Identify which cell holds the provided text, then report its (X, Y) central coordinate. 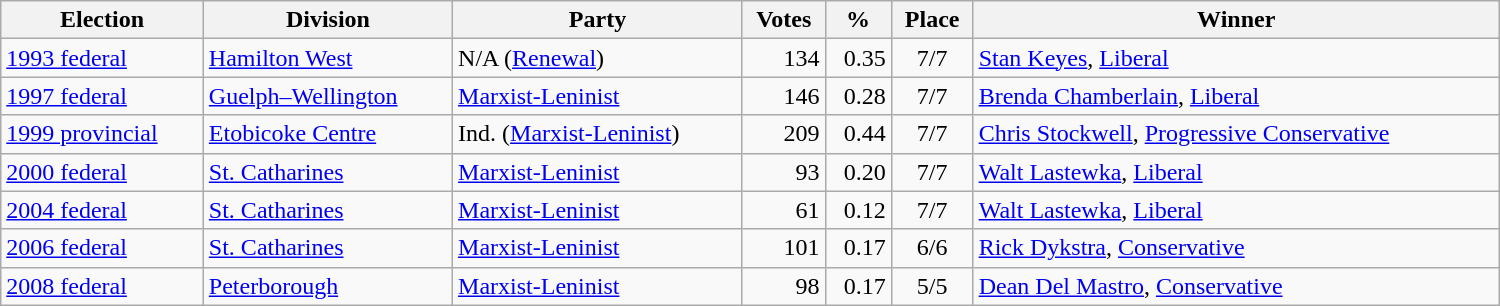
146 (784, 96)
Chris Stockwell, Progressive Conservative (1236, 134)
93 (784, 172)
6/6 (932, 248)
% (858, 20)
2000 federal (102, 172)
61 (784, 210)
Party (598, 20)
134 (784, 58)
Peterborough (328, 286)
Dean Del Mastro, Conservative (1236, 286)
1993 federal (102, 58)
0.28 (858, 96)
2004 federal (102, 210)
0.44 (858, 134)
Hamilton West (328, 58)
98 (784, 286)
Winner (1236, 20)
Stan Keyes, Liberal (1236, 58)
5/5 (932, 286)
0.35 (858, 58)
N/A (Renewal) (598, 58)
Division (328, 20)
2008 federal (102, 286)
Place (932, 20)
209 (784, 134)
Election (102, 20)
Guelph–Wellington (328, 96)
Etobicoke Centre (328, 134)
Brenda Chamberlain, Liberal (1236, 96)
Rick Dykstra, Conservative (1236, 248)
1997 federal (102, 96)
Votes (784, 20)
101 (784, 248)
0.20 (858, 172)
Ind. (Marxist-Leninist) (598, 134)
1999 provincial (102, 134)
0.12 (858, 210)
2006 federal (102, 248)
